Extract the (X, Y) coordinate from the center of the cell holding the provided text.  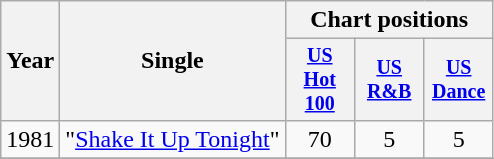
"Shake It Up Tonight" (172, 139)
Single (172, 61)
1981 (30, 139)
USDance (458, 80)
Year (30, 61)
USR&B (388, 80)
US Hot 100 (320, 80)
Chart positions (389, 20)
70 (320, 139)
